Capture the cell that displays the provided text and extract its [X, Y] central coordinate. 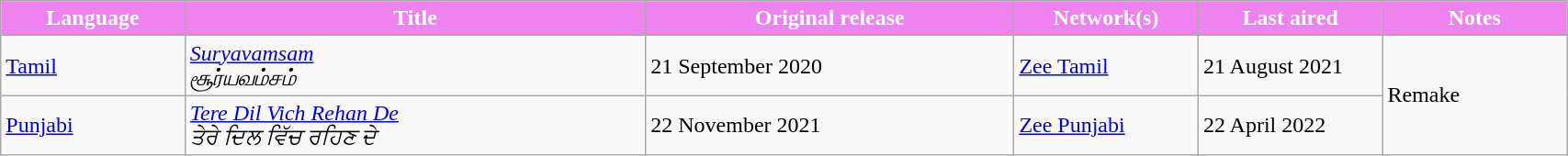
Suryavamsamசூர்யவம்சம் [415, 66]
21 August 2021 [1290, 66]
Notes [1475, 18]
Network(s) [1106, 18]
Tamil [94, 66]
Original release [830, 18]
Title [415, 18]
Tere Dil Vich Rehan Deਤੇਰੇ ਦਿਲ ਵਿੱਚ ਰਹਿਣ ਦੇ [415, 125]
22 November 2021 [830, 125]
Language [94, 18]
22 April 2022 [1290, 125]
Remake [1475, 95]
Punjabi [94, 125]
Last aired [1290, 18]
Zee Punjabi [1106, 125]
21 September 2020 [830, 66]
Zee Tamil [1106, 66]
